For the text-containing cell, return its midpoint in [x, y] coordinate format. 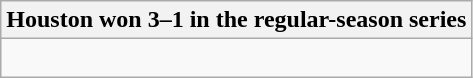
Houston won 3–1 in the regular-season series [236, 20]
